Provide the [X, Y] coordinate of the cell's center where the given text is located.  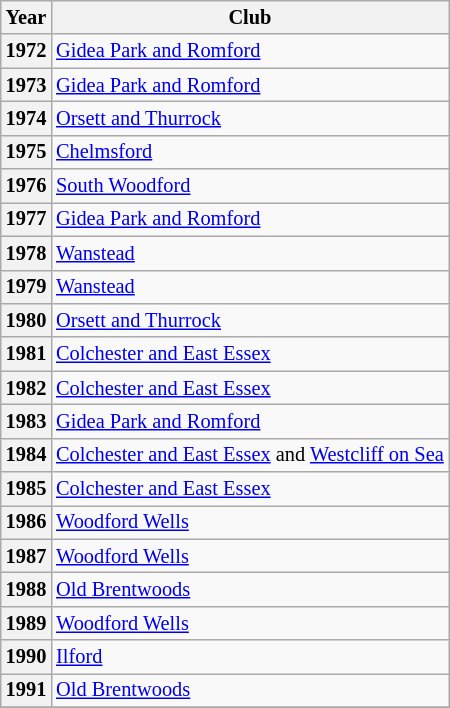
1986 [26, 522]
1974 [26, 118]
Club [250, 17]
1985 [26, 489]
South Woodford [250, 186]
1977 [26, 219]
1980 [26, 320]
1989 [26, 623]
Colchester and East Essex and Westcliff on Sea [250, 455]
1973 [26, 85]
Year [26, 17]
1984 [26, 455]
1979 [26, 287]
1972 [26, 51]
1991 [26, 690]
1988 [26, 589]
Ilford [250, 657]
1981 [26, 354]
1976 [26, 186]
1975 [26, 152]
1990 [26, 657]
1983 [26, 421]
1987 [26, 556]
1982 [26, 388]
1978 [26, 253]
Chelmsford [250, 152]
